Return the (x, y) coordinate for the center point of the cell that contains the specified text.  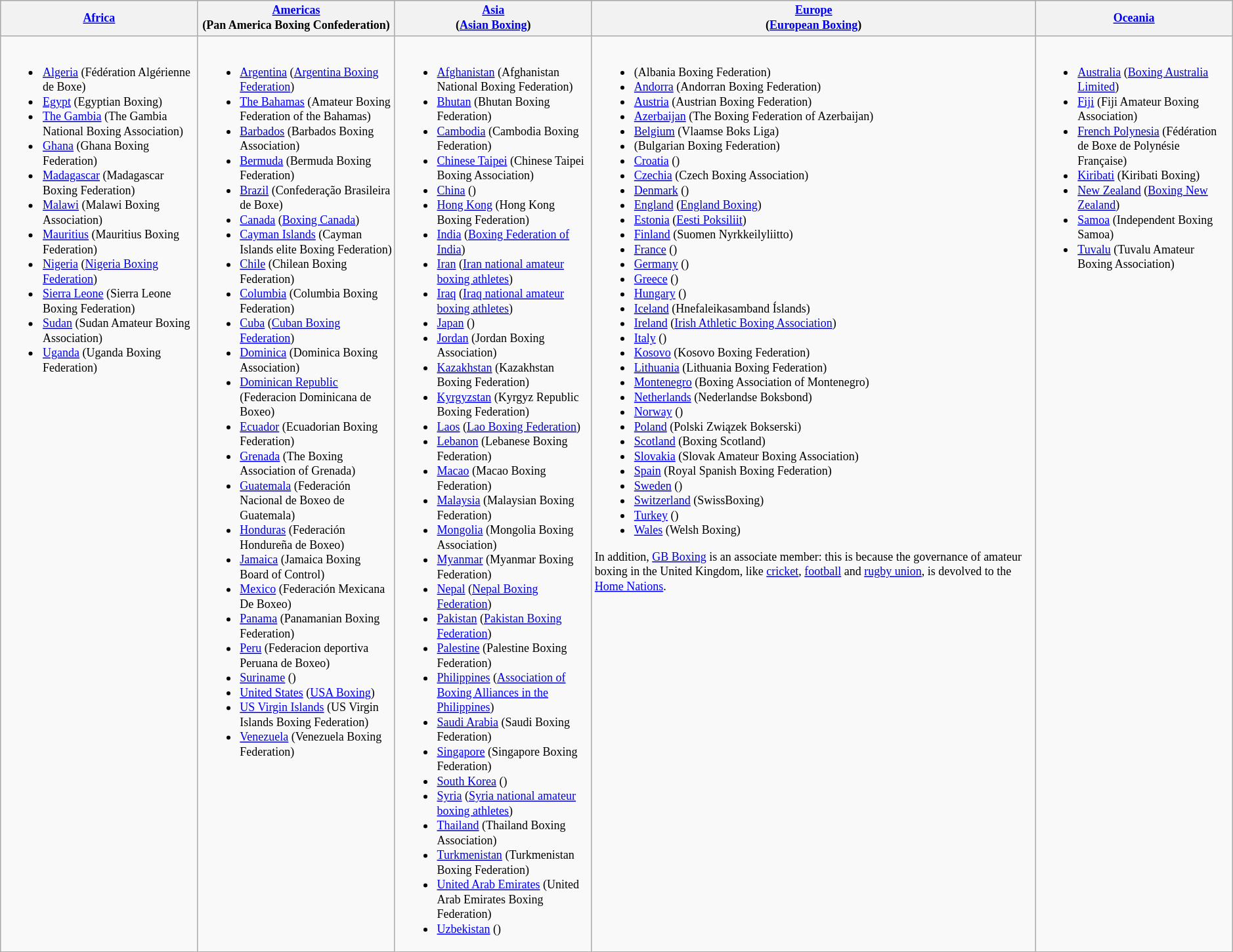
Americas(Pan America Boxing Confederation) (296, 18)
Oceania (1134, 18)
Europe(European Boxing) (813, 18)
Africa (99, 18)
Asia(Asian Boxing) (493, 18)
